Find where the given text appears and provide that cell's center as (X, Y) coordinate. 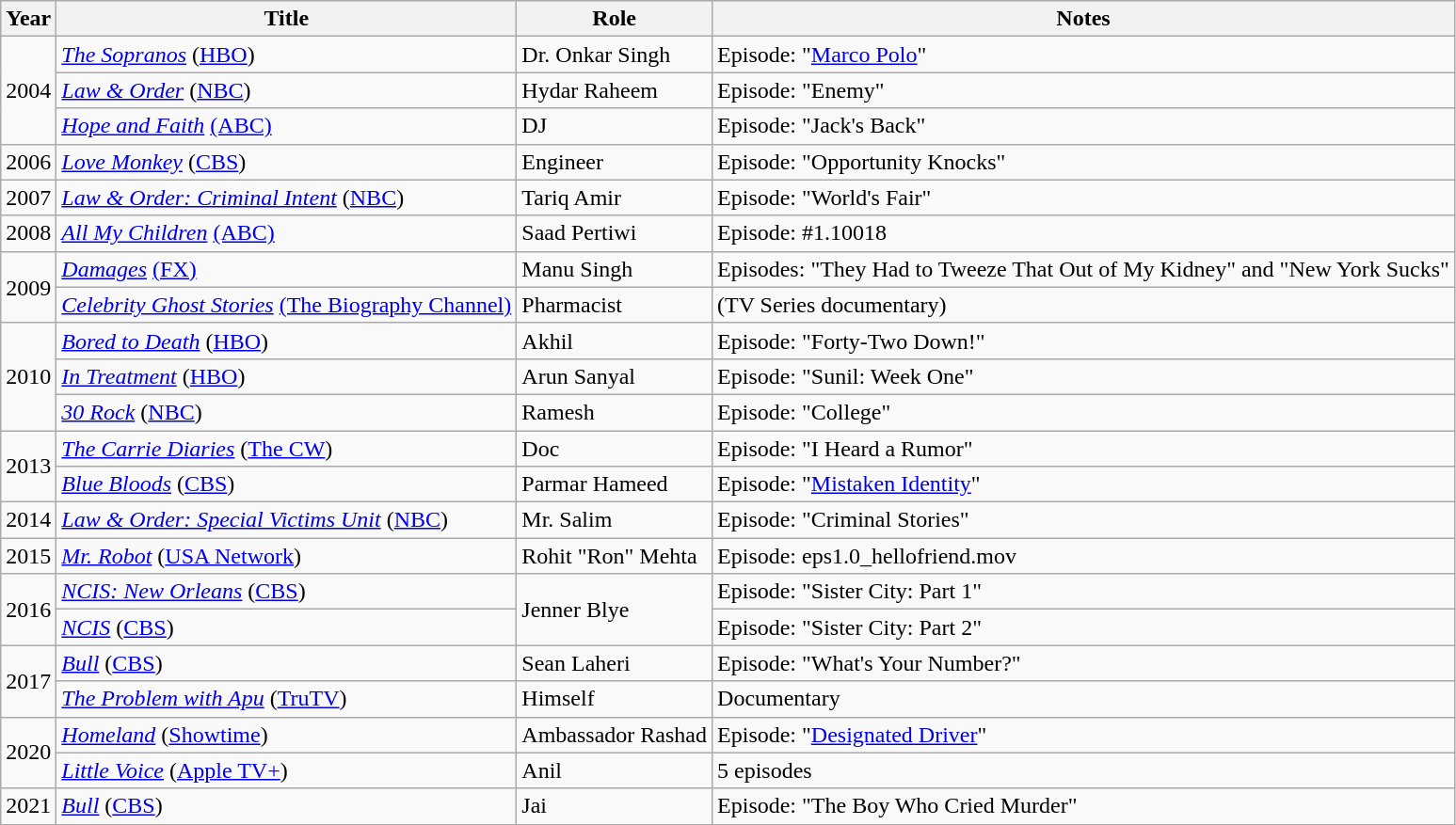
Episode: "Enemy" (1084, 90)
2013 (28, 467)
Episode: "Sunil: Week One" (1084, 376)
2021 (28, 806)
Episode: "I Heard a Rumor" (1084, 449)
Episodes: "They Had to Tweeze That Out of My Kidney" and "New York Sucks" (1084, 269)
Pharmacist (615, 305)
Title (286, 19)
NCIS: New Orleans (CBS) (286, 592)
Year (28, 19)
Little Voice (Apple TV+) (286, 770)
Episode: "Forty-Two Down!" (1084, 341)
Ramesh (615, 412)
Homeland (Showtime) (286, 735)
2020 (28, 753)
Sean Laheri (615, 663)
Manu Singh (615, 269)
Saad Pertiwi (615, 233)
Role (615, 19)
Bored to Death (HBO) (286, 341)
Episode: "Criminal Stories" (1084, 520)
2017 (28, 681)
Rohit "Ron" Mehta (615, 556)
Episode: "Marco Polo" (1084, 55)
All My Children (ABC) (286, 233)
Akhil (615, 341)
2015 (28, 556)
The Carrie Diaries (The CW) (286, 449)
(TV Series documentary) (1084, 305)
Hydar Raheem (615, 90)
Mr. Robot (USA Network) (286, 556)
Episode: "World's Fair" (1084, 198)
Episode: "Designated Driver" (1084, 735)
Episode: "Opportunity Knocks" (1084, 162)
Episode: "Sister City: Part 2" (1084, 627)
Episode: "The Boy Who Cried Murder" (1084, 806)
DJ (615, 126)
Jai (615, 806)
Hope and Faith (ABC) (286, 126)
Tariq Amir (615, 198)
NCIS (CBS) (286, 627)
Mr. Salim (615, 520)
Arun Sanyal (615, 376)
Jenner Blye (615, 610)
Episode: "Sister City: Part 1" (1084, 592)
Blue Bloods (CBS) (286, 484)
Episode: "College" (1084, 412)
Law & Order: Criminal Intent (NBC) (286, 198)
Documentary (1084, 699)
Episode: #1.10018 (1084, 233)
Dr. Onkar Singh (615, 55)
Celebrity Ghost Stories (The Biography Channel) (286, 305)
Episode: eps1.0_hellofriend.mov (1084, 556)
2016 (28, 610)
Episode: "Jack's Back" (1084, 126)
2014 (28, 520)
Anil (615, 770)
Notes (1084, 19)
2006 (28, 162)
5 episodes (1084, 770)
2010 (28, 376)
2004 (28, 90)
Law & Order: Special Victims Unit (NBC) (286, 520)
Episode: "What's Your Number?" (1084, 663)
30 Rock (NBC) (286, 412)
Law & Order (NBC) (286, 90)
Engineer (615, 162)
Doc (615, 449)
Love Monkey (CBS) (286, 162)
The Sopranos (HBO) (286, 55)
2009 (28, 287)
Episode: "Mistaken Identity" (1084, 484)
2008 (28, 233)
Parmar Hameed (615, 484)
The Problem with Apu (TruTV) (286, 699)
Himself (615, 699)
Ambassador Rashad (615, 735)
2007 (28, 198)
Damages (FX) (286, 269)
In Treatment (HBO) (286, 376)
